Identify which cell holds the provided text, then report its (X, Y) central coordinate. 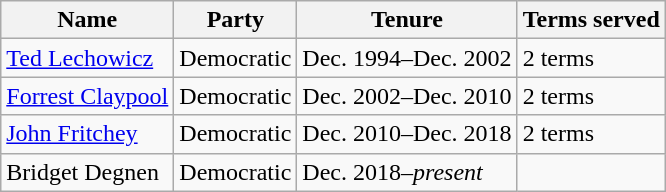
Name (88, 20)
Tenure (407, 20)
Dec. 2010–Dec. 2018 (407, 134)
Dec. 1994–Dec. 2002 (407, 58)
Bridget Degnen (88, 172)
Dec. 2018–present (407, 172)
Party (236, 20)
Forrest Claypool (88, 96)
John Fritchey (88, 134)
Ted Lechowicz (88, 58)
Terms served (591, 20)
Dec. 2002–Dec. 2010 (407, 96)
